Identify which cell holds the provided text, then report its (x, y) central coordinate. 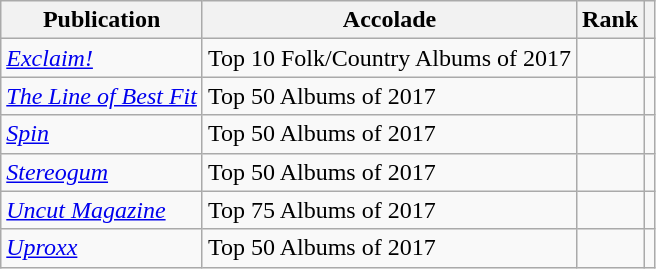
Rank (610, 20)
Top 75 Albums of 2017 (389, 210)
Exclaim! (102, 58)
Publication (102, 20)
Accolade (389, 20)
Uproxx (102, 248)
Uncut Magazine (102, 210)
Top 10 Folk/Country Albums of 2017 (389, 58)
Spin (102, 134)
Stereogum (102, 172)
The Line of Best Fit (102, 96)
